Search for the cell housing the specified text and yield its (x, y) center coordinate. 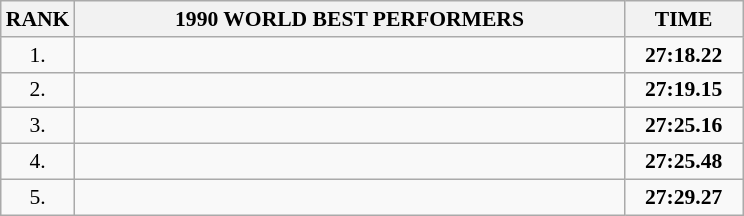
27:29.27 (684, 197)
1. (38, 55)
4. (38, 162)
27:19.15 (684, 90)
3. (38, 126)
RANK (38, 19)
5. (38, 197)
27:25.48 (684, 162)
1990 WORLD BEST PERFORMERS (349, 19)
TIME (684, 19)
27:25.16 (684, 126)
27:18.22 (684, 55)
2. (38, 90)
